Provide the (x, y) coordinate of the cell's center where the given text is located.  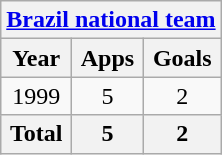
Total (36, 134)
Year (36, 58)
Brazil national team (111, 20)
1999 (36, 96)
Apps (108, 58)
Goals (182, 58)
